Scan for the cell matching the given text and deliver its (x, y) coordinate at center. 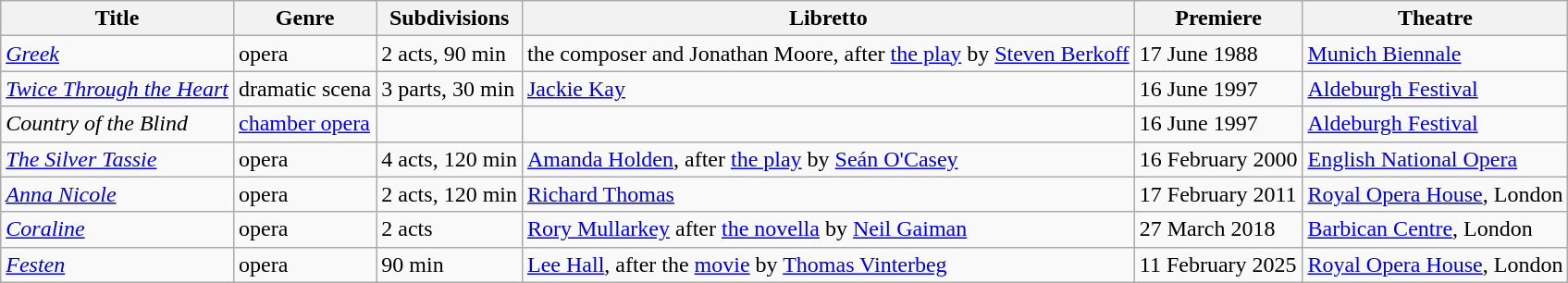
Genre (304, 18)
Munich Biennale (1436, 54)
16 February 2000 (1218, 159)
Jackie Kay (828, 89)
Amanda Holden, after the play by Seán O'Casey (828, 159)
2 acts (450, 229)
Theatre (1436, 18)
11 February 2025 (1218, 265)
Subdivisions (450, 18)
Lee Hall, after the movie by Thomas Vinterbeg (828, 265)
4 acts, 120 min (450, 159)
Premiere (1218, 18)
Coraline (117, 229)
Libretto (828, 18)
English National Opera (1436, 159)
2 acts, 120 min (450, 194)
2 acts, 90 min (450, 54)
Title (117, 18)
17 February 2011 (1218, 194)
Country of the Blind (117, 124)
3 parts, 30 min (450, 89)
the composer and Jonathan Moore, after the play by Steven Berkoff (828, 54)
17 June 1988 (1218, 54)
90 min (450, 265)
chamber opera (304, 124)
Greek (117, 54)
27 March 2018 (1218, 229)
dramatic scena (304, 89)
Anna Nicole (117, 194)
Rory Mullarkey after the novella by Neil Gaiman (828, 229)
The Silver Tassie (117, 159)
Twice Through the Heart (117, 89)
Barbican Centre, London (1436, 229)
Richard Thomas (828, 194)
Festen (117, 265)
